Output the [x, y] coordinate of the center of the cell containing the given text.  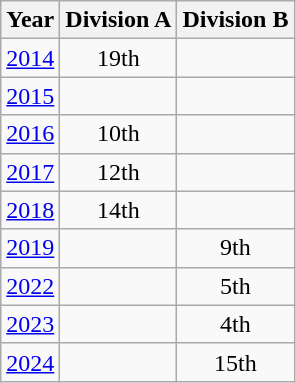
15th [236, 362]
Year [30, 20]
2016 [30, 134]
14th [118, 210]
Division B [236, 20]
5th [236, 286]
12th [118, 172]
Division A [118, 20]
2019 [30, 248]
19th [118, 58]
2017 [30, 172]
2018 [30, 210]
2015 [30, 96]
2023 [30, 324]
2014 [30, 58]
9th [236, 248]
2022 [30, 286]
2024 [30, 362]
10th [118, 134]
4th [236, 324]
